Identify which cell holds the provided text, then report its [X, Y] central coordinate. 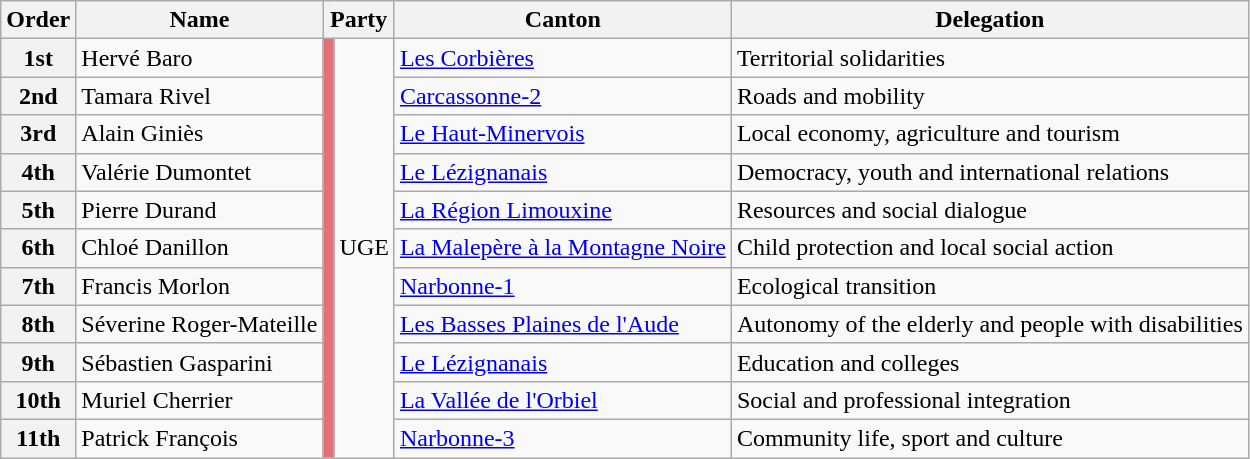
Roads and mobility [990, 96]
Education and colleges [990, 362]
5th [38, 210]
Territorial solidarities [990, 58]
Les Basses Plaines de l'Aude [562, 324]
Narbonne-1 [562, 286]
Muriel Cherrier [200, 400]
11th [38, 438]
2nd [38, 96]
La Vallée de l'Orbiel [562, 400]
Social and professional integration [990, 400]
Chloé Danillon [200, 248]
7th [38, 286]
Name [200, 20]
La Région Limouxine [562, 210]
Ecological transition [990, 286]
Valérie Dumontet [200, 172]
Delegation [990, 20]
Local economy, agriculture and tourism [990, 134]
Party [358, 20]
Sébastien Gasparini [200, 362]
10th [38, 400]
3rd [38, 134]
Resources and social dialogue [990, 210]
La Malepère à la Montagne Noire [562, 248]
Autonomy of the elderly and people with disabilities [990, 324]
Alain Giniès [200, 134]
Child protection and local social action [990, 248]
UGE [364, 248]
Séverine Roger-Mateille [200, 324]
Order [38, 20]
9th [38, 362]
Le Haut-Minervois [562, 134]
4th [38, 172]
Tamara Rivel [200, 96]
Democracy, youth and international relations [990, 172]
Canton [562, 20]
Les Corbières [562, 58]
1st [38, 58]
Hervé Baro [200, 58]
Carcassonne-2 [562, 96]
6th [38, 248]
Francis Morlon [200, 286]
Community life, sport and culture [990, 438]
8th [38, 324]
Patrick François [200, 438]
Pierre Durand [200, 210]
Narbonne-3 [562, 438]
